Detect which cell encompasses the target text, then output its (x, y) center coordinate. 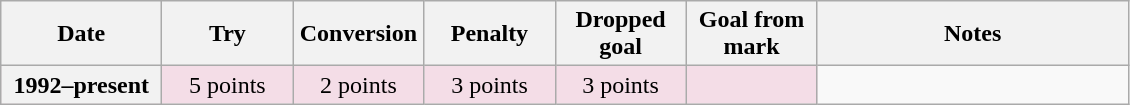
Date (82, 34)
Try (228, 34)
1992–present (82, 85)
2 points (358, 85)
Conversion (358, 34)
Penalty (490, 34)
Dropped goal (620, 34)
Goal from mark (752, 34)
5 points (228, 85)
Notes (972, 34)
